Determine the (X, Y) coordinate at the center of the cell enclosing the given text.  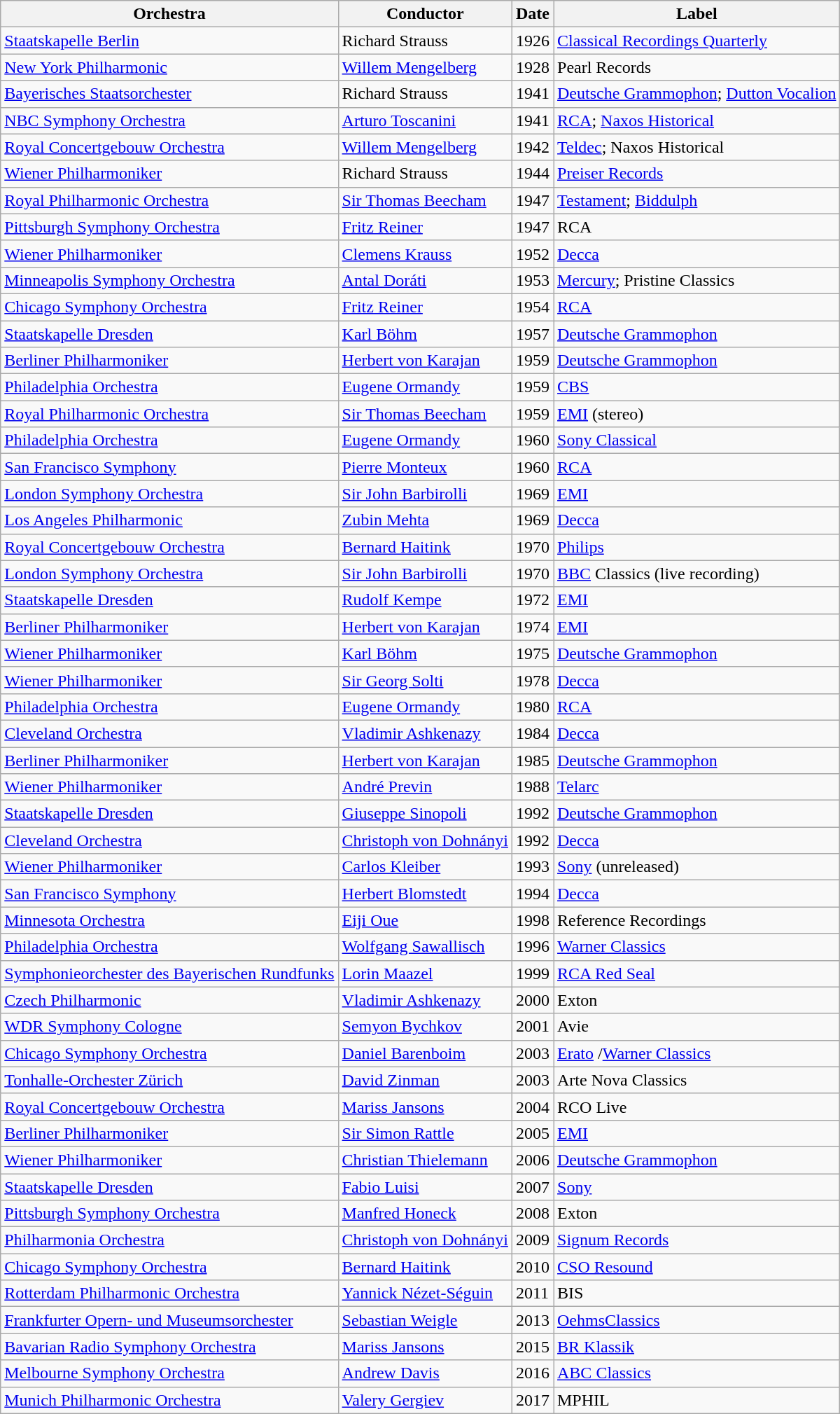
Minnesota Orchestra (169, 920)
Tonhalle-Orchester Zürich (169, 1080)
1975 (532, 653)
RCO Live (696, 1107)
BBC Classics (live recording) (696, 574)
2015 (532, 1347)
Bavarian Radio Symphony Orchestra (169, 1347)
CBS (696, 387)
Testament; Biddulph (696, 200)
1952 (532, 254)
Lorin Maazel (425, 973)
Pierre Monteux (425, 467)
Deutsche Grammophon; Dutton Vocalion (696, 94)
Sir Simon Rattle (425, 1133)
1926 (532, 41)
Daniel Barenboim (425, 1053)
Classical Recordings Quarterly (696, 41)
Preiser Records (696, 174)
Label (696, 14)
RCA Red Seal (696, 973)
Sebastian Weigle (425, 1320)
2009 (532, 1240)
Melbourne Symphony Orchestra (169, 1373)
Carlos Kleiber (425, 867)
NBC Symphony Orchestra (169, 120)
Symphonieorchester des Bayerischen Rundfunks (169, 973)
2013 (532, 1320)
Pearl Records (696, 67)
1957 (532, 334)
Antal Doráti (425, 280)
Date (532, 14)
Sony Classical (696, 441)
CSO Resound (696, 1267)
Conductor (425, 14)
Yannick Nézet-Séguin (425, 1294)
Avie (696, 1027)
BIS (696, 1294)
Christian Thielemann (425, 1160)
Reference Recordings (696, 920)
MPHIL (696, 1400)
1985 (532, 760)
1994 (532, 894)
Teldec; Naxos Historical (696, 147)
Frankfurter Opern- und Museumsorchester (169, 1320)
1928 (532, 67)
Orchestra (169, 14)
Zubin Mehta (425, 520)
1953 (532, 280)
New York Philharmonic (169, 67)
1974 (532, 627)
1984 (532, 733)
Manfred Honeck (425, 1214)
Rudolf Kempe (425, 600)
1978 (532, 680)
Telarc (696, 787)
Eiji Oue (425, 920)
2010 (532, 1267)
David Zinman (425, 1080)
Semyon Bychkov (425, 1027)
2005 (532, 1133)
1954 (532, 307)
Signum Records (696, 1240)
André Previn (425, 787)
Giuseppe Sinopoli (425, 814)
1980 (532, 707)
Munich Philharmonic Orchestra (169, 1400)
Sir Georg Solti (425, 680)
2004 (532, 1107)
2017 (532, 1400)
Rotterdam Philharmonic Orchestra (169, 1294)
Arturo Toscanini (425, 120)
Fabio Luisi (425, 1187)
2006 (532, 1160)
Minneapolis Symphony Orchestra (169, 280)
Herbert Blomstedt (425, 894)
2011 (532, 1294)
2001 (532, 1027)
Warner Classics (696, 947)
Andrew Davis (425, 1373)
Arte Nova Classics (696, 1080)
1944 (532, 174)
2008 (532, 1214)
ABC Classics (696, 1373)
2016 (532, 1373)
Philharmonia Orchestra (169, 1240)
Valery Gergiev (425, 1400)
Czech Philharmonic (169, 1000)
EMI (stereo) (696, 414)
OehmsClassics (696, 1320)
1972 (532, 600)
Bayerisches Staatsorchester (169, 94)
1999 (532, 973)
WDR Symphony Cologne (169, 1027)
1988 (532, 787)
Erato /Warner Classics (696, 1053)
Los Angeles Philharmonic (169, 520)
Philips (696, 547)
1993 (532, 867)
Sony (696, 1187)
RCA; Naxos Historical (696, 120)
1942 (532, 147)
2007 (532, 1187)
Staatskapelle Berlin (169, 41)
2000 (532, 1000)
BR Klassik (696, 1347)
1996 (532, 947)
Sony (unreleased) (696, 867)
Wolfgang Sawallisch (425, 947)
Clemens Krauss (425, 254)
1998 (532, 920)
Mercury; Pristine Classics (696, 280)
